Return the [x, y] coordinate for the center point of the cell that contains the specified text.  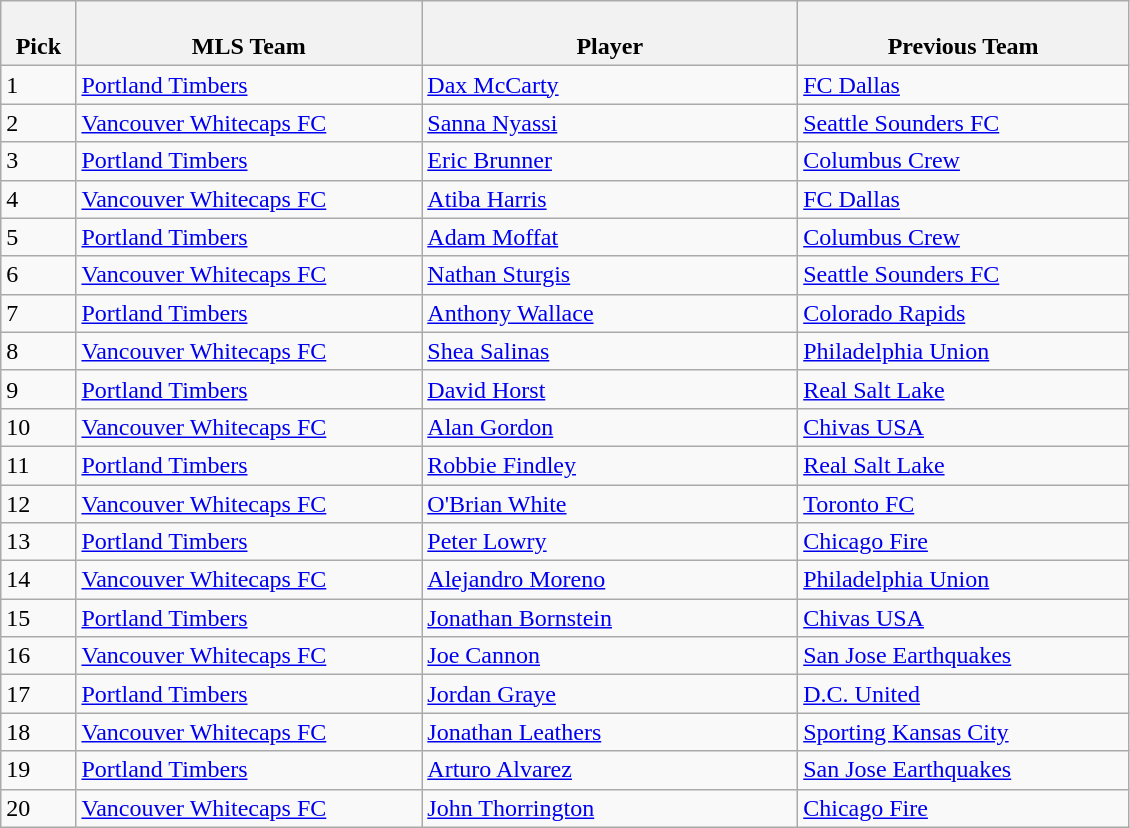
Arturo Alvarez [610, 770]
John Thorrington [610, 808]
18 [38, 732]
13 [38, 542]
15 [38, 618]
11 [38, 465]
Toronto FC [964, 503]
17 [38, 694]
1 [38, 85]
MLS Team [249, 34]
Previous Team [964, 34]
Sporting Kansas City [964, 732]
Jonathan Bornstein [610, 618]
20 [38, 808]
Colorado Rapids [964, 313]
Eric Brunner [610, 161]
Robbie Findley [610, 465]
3 [38, 161]
Peter Lowry [610, 542]
Nathan Sturgis [610, 275]
9 [38, 389]
Atiba Harris [610, 199]
7 [38, 313]
D.C. United [964, 694]
Anthony Wallace [610, 313]
10 [38, 427]
2 [38, 123]
Alejandro Moreno [610, 580]
6 [38, 275]
5 [38, 237]
David Horst [610, 389]
Pick [38, 34]
Dax McCarty [610, 85]
Alan Gordon [610, 427]
Shea Salinas [610, 351]
8 [38, 351]
Adam Moffat [610, 237]
Sanna Nyassi [610, 123]
16 [38, 656]
Joe Cannon [610, 656]
O'Brian White [610, 503]
12 [38, 503]
Jordan Graye [610, 694]
4 [38, 199]
14 [38, 580]
Player [610, 34]
19 [38, 770]
Jonathan Leathers [610, 732]
